Extract the [x, y] coordinate from the center of the cell holding the provided text.  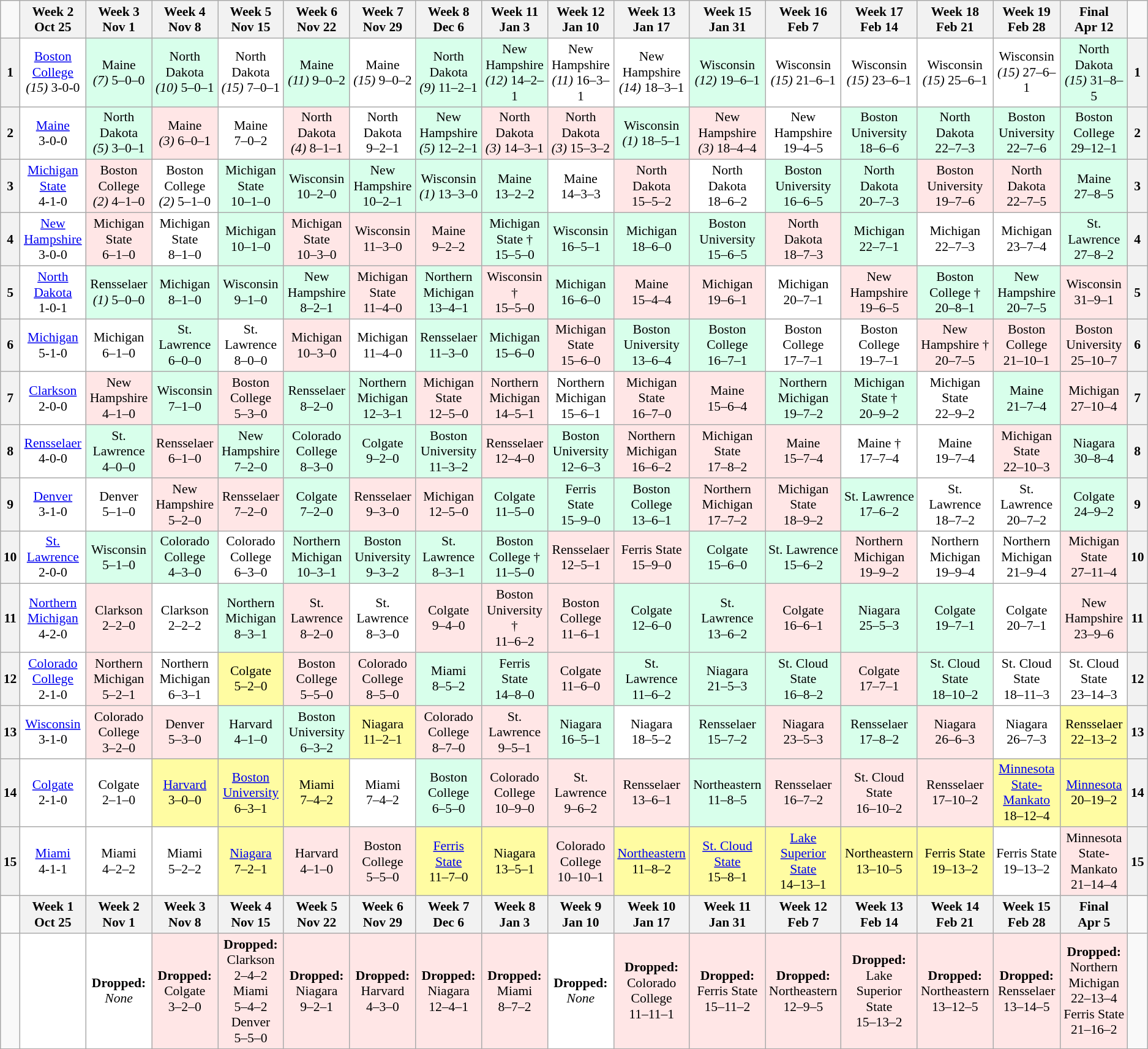
Boston College21–10–1 [1027, 345]
Northern Michigan10–3–1 [317, 557]
Colorado College4–3–0 [185, 557]
Week 12Feb 7 [803, 914]
New Hampshire23–9–6 [1094, 618]
North Dakota20–7–3 [879, 186]
Miami8–5–2 [449, 679]
Dropped:Niagara12–4–1 [449, 991]
Maine 3-0-0 [53, 133]
Rensselaer(1) 5–0–0 [119, 293]
Week 6Nov 22 [317, 20]
Boston College13–6–1 [651, 504]
Boston College29–12–1 [1094, 133]
Ferris State14–8–0 [514, 679]
Wisconsin10–2–0 [317, 186]
Denver3-1-0 [53, 504]
Boston University22–7–6 [1027, 133]
New Hampshire7–2–0 [251, 452]
Michigan State6–1–0 [119, 240]
St. Lawrence11–6–2 [651, 679]
Week 7Dec 6 [449, 914]
Week 9Jan 10 [581, 914]
Rensselaer8–2–0 [317, 399]
Niagara26–6–3 [955, 732]
Wisconsin(15) 21–6–1 [803, 72]
Niagara16–5–1 [581, 732]
Minnesota20–19–2 [1094, 793]
Rensselaer4-0-0 [53, 452]
St. Lawrence2-0-0 [53, 557]
Maine(15) 9–0–2 [383, 72]
Boston College17–7–1 [803, 345]
Niagara30–8–4 [1094, 452]
Northern Michigan12–3–1 [383, 399]
Northeastern11–8–5 [727, 793]
Colgate24–9–2 [1094, 504]
Niagara23–5–3 [803, 732]
Rensselaer9–3–0 [383, 504]
Harvard3–0–0 [185, 793]
North Dakota(3) 14–3–1 [514, 133]
Maine7–0–2 [251, 133]
Rensselaer12–5–1 [581, 557]
North Dakota9–2–1 [383, 133]
Boston College6–5–0 [449, 793]
Boston University16–6–5 [803, 186]
Clarkson2–2–2 [185, 618]
Boston University12–6–3 [581, 452]
New Hampshire10–2–1 [383, 186]
Northern Michigan19–9–4 [955, 557]
Boston College(15) 3-0-0 [53, 72]
St. Lawrence27–8–2 [1094, 240]
Colgate16–6–1 [803, 618]
Wisconsin16–5–1 [581, 240]
Week 3Nov 8 [185, 914]
North Dakota22–7–5 [1027, 186]
Colorado College3–2–0 [119, 732]
Rensselaer15–7–2 [727, 732]
Lake Superior State14–13–1 [803, 862]
Northern Michigan6–3–1 [185, 679]
Colgate9–4–0 [449, 618]
Maine(7) 5–0–0 [119, 72]
North Dakota(3) 15–3–2 [581, 133]
St. Lawrence8–0–0 [251, 345]
Boston College †11–5–0 [514, 557]
Wisconsin7–1–0 [185, 399]
Colgate15–6–0 [727, 557]
Maine21–7–4 [1027, 399]
Wisconsin5–1–0 [119, 557]
Niagara26–7–3 [1027, 732]
New Hampshire 19–6–5 [879, 293]
Michigan19–6–1 [727, 293]
Maine15–7–4 [803, 452]
Boston University9–3–2 [383, 557]
North Dakota(15) 7–0–1 [251, 72]
Dropped:Northern Michigan22–13–4Ferris State21–16–2 [1094, 991]
St. Lawrence6–0–0 [185, 345]
Clarkson2–2–0 [119, 618]
Wisconsin(12) 19–6–1 [727, 72]
Boston University18–6–6 [879, 133]
FinalApr 12 [1094, 20]
Rensselaer12–4–0 [514, 452]
Northern Michigan16–6–2 [651, 452]
Colgate11–5–0 [514, 504]
Dropped:Northeastern12–9–5 [803, 991]
Niagara21–5–3 [727, 679]
Colgate12–6–0 [651, 618]
North Dakota(9) 11–2–1 [449, 72]
Boston College †20–8–1 [955, 293]
Michigan22–7–3 [955, 240]
New Hampshire8–2–1 [317, 293]
Week 19Feb 28 [1027, 20]
Week 5Nov 22 [317, 914]
Week 12Jan 10 [581, 20]
Michigan State22–9–2 [955, 399]
Boston College5–3–0 [251, 399]
Colgate20–7–1 [1027, 618]
Rensselaer13–6–1 [651, 793]
Michigan State11–4–0 [383, 293]
Northern Michigan8–3–1 [251, 618]
Colgate7–2–0 [317, 504]
Maine9–2–2 [449, 240]
Michigan State8–1–0 [185, 240]
New Hampshire5–2–0 [185, 504]
St. Lawrence15–6–2 [803, 557]
Boston College11–6–1 [581, 618]
Michigan State †20–9–2 [879, 399]
North Dakota22–7–3 [955, 133]
Maine14–3–3 [581, 186]
Boston University †11–6–2 [514, 618]
Northern Michigan19–7–2 [803, 399]
Michigan8–1–0 [185, 293]
St. Lawrence13–6–2 [727, 618]
Michigan State18–9–2 [803, 504]
Boston University6–3–2 [317, 732]
North Dakota18–6–2 [727, 186]
Week 2Nov 1 [119, 914]
North Dakota15–5–2 [651, 186]
Northeastern11–8–2 [651, 862]
New Hampshire(11) 16–3–1 [581, 72]
Ferris State11–7–0 [449, 862]
Northern Michigan15–6–1 [581, 399]
FinalApr 5 [1094, 914]
North Dakota18–7–3 [803, 240]
Wisconsin(15) 25–6–1 [955, 72]
Clarkson2-0-0 [53, 399]
Northeastern13–10–5 [879, 862]
Colgate11–6–0 [581, 679]
North Dakota(10) 5–0–1 [185, 72]
Denver5–1–0 [119, 504]
Maine19–7–4 [955, 452]
Minnesota State-Mankato18–12–4 [1027, 793]
Maine(11) 9–0–2 [317, 72]
Niagara7–2–1 [251, 862]
Colgate19–7–1 [955, 618]
Week 11Jan 3 [514, 20]
Boston University19–7–6 [955, 186]
Wisconsin †15–5–0 [514, 293]
Boston University15–6–5 [727, 240]
Dropped:Colorado College11–11–1 [651, 991]
Boston College16–7–1 [727, 345]
Michigan State22–10–3 [1027, 452]
Week 7Nov 29 [383, 20]
Rensselaer17–8–2 [879, 732]
St. Lawrence9–5–1 [514, 732]
Wisconsin(15) 23–6–1 [879, 72]
Week 13Jan 17 [651, 20]
New Hampshire(14) 18–3–1 [651, 72]
St. Lawrence8–3–0 [383, 618]
New Hampshire3-0-0 [53, 240]
St. Lawrence17–6–2 [879, 504]
North Dakota(15) 31–8–5 [1094, 72]
Michigan5-1-0 [53, 345]
Denver5–3–0 [185, 732]
Northern Michigan13–4–1 [449, 293]
St. Lawrence8–2–0 [317, 618]
Wisconsin31–9–1 [1094, 293]
Dropped:Northeastern13–12–5 [955, 991]
Wisconsin3-1-0 [53, 732]
Week 4Nov 15 [251, 914]
St. Cloud State23–14–3 [1094, 679]
Michigan State10–1–0 [251, 186]
Dropped:Miami8–7–2 [514, 991]
Week 15Feb 28 [1027, 914]
Boston University25–10–7 [1094, 345]
Dropped:Rensselaer13–14–5 [1027, 991]
Week 1Oct 25 [53, 914]
Michigan State27–11–4 [1094, 557]
Northern Michigan17–7–2 [727, 504]
Boston College19–7–1 [879, 345]
Wisconsin(1) 18–5–1 [651, 133]
Colgate2–1–0 [119, 793]
Michigan16–6–0 [581, 293]
Maine †17–7–4 [879, 452]
Boston College(2) 4–1–0 [119, 186]
Michigan State †15–5–0 [514, 240]
Michigan6–1–0 [119, 345]
Michigan23–7–4 [1027, 240]
Michigan20–7–1 [803, 293]
Rensselaer6–1–0 [185, 452]
Michigan State17–8–2 [727, 452]
Week 4Nov 8 [185, 20]
St. Cloud State18–10–2 [955, 679]
North Dakota(5) 3–0–1 [119, 133]
Boston College(2) 5–1–0 [185, 186]
Dropped:Harvard4–3–0 [383, 991]
Colorado College8–5–0 [383, 679]
Michigan12–5–0 [449, 504]
St. Lawrence4–0–0 [119, 452]
Week 13Feb 14 [879, 914]
Maine(3) 6–0–1 [185, 133]
Miami4-1-1 [53, 862]
St. Lawrence20–7–2 [1027, 504]
New Hampshire(12) 14–2–1 [514, 72]
Michigan State10–3–0 [317, 240]
Dropped:Colgate3–2–0 [185, 991]
Week 8Dec 6 [449, 20]
Michigan State4-1-0 [53, 186]
Wisconsin(1) 13–3–0 [449, 186]
New Hampshire † 20–7–5 [955, 345]
Wisconsin(15) 27–6–1 [1027, 72]
Colgate5–2–0 [251, 679]
Wisconsin11–3–0 [383, 240]
Rensselaer7–2–0 [251, 504]
Niagara11–2–1 [383, 732]
Miami5–2–2 [185, 862]
Boston University6–3–1 [251, 793]
Dropped:Niagara9–2–1 [317, 991]
Niagara13–5–1 [514, 862]
Week 17Feb 14 [879, 20]
Northern Michigan21–9–4 [1027, 557]
Colorado College2-1-0 [53, 679]
Colorado College8–3–0 [317, 452]
Week 8Jan 3 [514, 914]
Northern Michigan4-2-0 [53, 618]
Rensselaer17–10–2 [955, 793]
New Hampshire 19–4–5 [803, 133]
Week 18Feb 21 [955, 20]
New Hampshire 20–7–5 [1027, 293]
Michigan11–4–0 [383, 345]
Michigan10–3–0 [317, 345]
Wisconsin9–1–0 [251, 293]
Niagara25–5–3 [879, 618]
Week 16Feb 7 [803, 20]
Week 6Nov 29 [383, 914]
Week 14Feb 21 [955, 914]
New Hampshire4–1–0 [119, 399]
St. Cloud State16–10–2 [879, 793]
New Hampshire(5) 12–2–1 [449, 133]
Colorado College10–10–1 [581, 862]
Michigan State16–7–0 [651, 399]
Colgate9–2–0 [383, 452]
St. Cloud State15–8–1 [727, 862]
Miami4–2–2 [119, 862]
Rensselaer11–3–0 [449, 345]
Week 15Jan 31 [727, 20]
New Hampshire(3) 18–4–4 [727, 133]
Boston University13–6–4 [651, 345]
St. Lawrence8–3–1 [449, 557]
Maine15–4–4 [651, 293]
Northern Michigan5–2–1 [119, 679]
Maine15–6–4 [727, 399]
Minnesota State-Mankato21–14–4 [1094, 862]
Michigan22–7–1 [879, 240]
Michigan15–6–0 [514, 345]
Week 3Nov 1 [119, 20]
Colgate2-1-0 [53, 793]
Rensselaer16–7–2 [803, 793]
Colorado College6–3–0 [251, 557]
Michigan27–10–4 [1094, 399]
Week 2Oct 25 [53, 20]
Northern Michigan19–9–2 [879, 557]
Michigan18–6–0 [651, 240]
St. Lawrence18–7–2 [955, 504]
Colorado College10–9–0 [514, 793]
Week 10Jan 17 [651, 914]
Michigan State12–5–0 [449, 399]
Niagara18–5–2 [651, 732]
Dropped:Ferris State15–11–2 [727, 991]
Rensselaer22–13–2 [1094, 732]
Week 5Nov 15 [251, 20]
North Dakota1-0-1 [53, 293]
Dropped:Lake Superior State15–13–2 [879, 991]
St. Cloud State16–8–2 [803, 679]
Maine27–8–5 [1094, 186]
Michigan10–1–0 [251, 240]
St. Lawrence9–6–2 [581, 793]
Boston University11–3–2 [449, 452]
North Dakota(4) 8–1–1 [317, 133]
St. Cloud State18–11–3 [1027, 679]
Week 11Jan 31 [727, 914]
Maine13–2–2 [514, 186]
Colorado College8–7–0 [449, 732]
Michigan State15–6–0 [581, 345]
Dropped:Clarkson2–4–2Miami5–4–2Denver5–5–0 [251, 991]
Northern Michigan14–5–1 [514, 399]
Colgate17–7–1 [879, 679]
